Search for the cell housing the specified text and yield its [x, y] center coordinate. 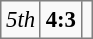
4:3 [60, 20]
5th [21, 20]
